Detect which cell encompasses the target text, then output its [X, Y] center coordinate. 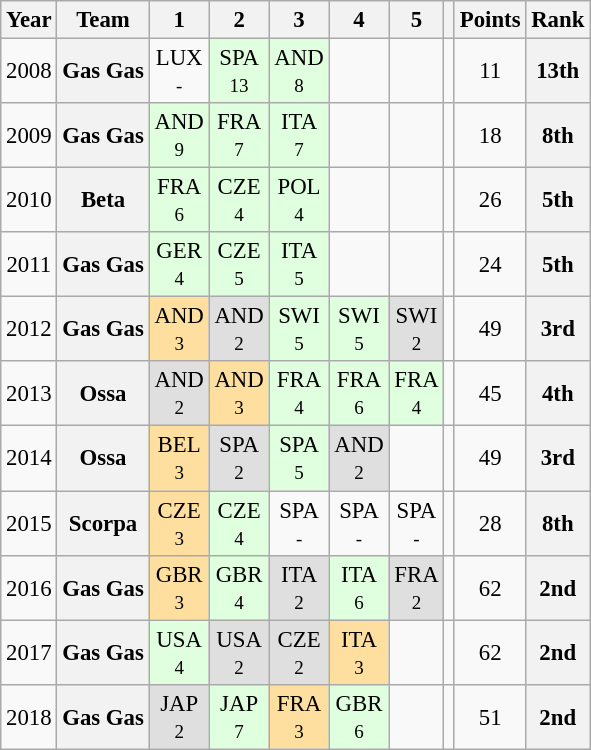
24 [490, 264]
2015 [29, 524]
USA4 [179, 652]
SPA2 [239, 458]
5 [416, 20]
Rank [558, 20]
SPA5 [299, 458]
Scorpa [103, 524]
2008 [29, 72]
ITA3 [359, 652]
SWI2 [416, 330]
2011 [29, 264]
FRA2 [416, 588]
SPA13 [239, 72]
POL4 [299, 200]
JAP7 [239, 716]
ITA5 [299, 264]
2009 [29, 136]
18 [490, 136]
28 [490, 524]
11 [490, 72]
LUX- [179, 72]
CZE3 [179, 524]
FRA3 [299, 716]
51 [490, 716]
GBR6 [359, 716]
ITA6 [359, 588]
GBR4 [239, 588]
2016 [29, 588]
Team [103, 20]
Points [490, 20]
4 [359, 20]
2017 [29, 652]
JAP2 [179, 716]
GER4 [179, 264]
AND8 [299, 72]
2012 [29, 330]
ITA7 [299, 136]
BEL3 [179, 458]
Beta [103, 200]
13th [558, 72]
4th [558, 394]
45 [490, 394]
Year [29, 20]
3 [299, 20]
1 [179, 20]
2018 [29, 716]
USA2 [239, 652]
2010 [29, 200]
CZE5 [239, 264]
AND9 [179, 136]
CZE2 [299, 652]
FRA7 [239, 136]
2013 [29, 394]
2 [239, 20]
ITA2 [299, 588]
2014 [29, 458]
GBR3 [179, 588]
26 [490, 200]
